Return the (X, Y) coordinate for the center point of the cell that contains the specified text.  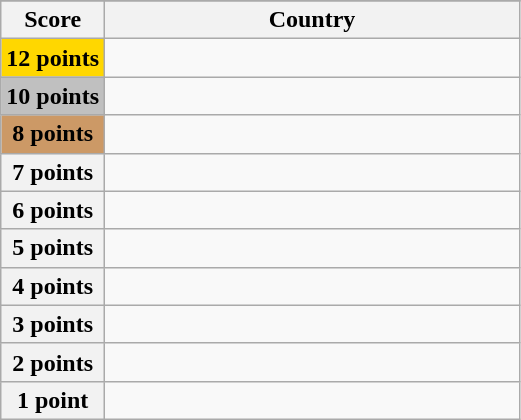
1 point (53, 400)
3 points (53, 324)
10 points (53, 96)
7 points (53, 172)
6 points (53, 210)
2 points (53, 362)
4 points (53, 286)
Score (53, 20)
12 points (53, 58)
5 points (53, 248)
Country (312, 20)
8 points (53, 134)
